Determine the [x, y] coordinate at the center of the cell enclosing the given text.  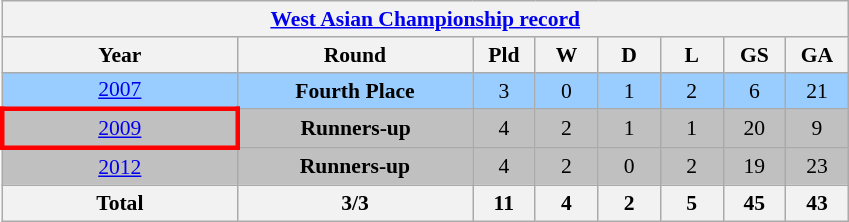
43 [818, 203]
23 [818, 166]
D [630, 55]
Round [354, 55]
3/3 [354, 203]
Year [120, 55]
GS [754, 55]
21 [818, 90]
6 [754, 90]
L [692, 55]
GA [818, 55]
West Asian Championship record [425, 19]
45 [754, 203]
19 [754, 166]
2007 [120, 90]
Fourth Place [354, 90]
Pld [504, 55]
2012 [120, 166]
9 [818, 130]
Total [120, 203]
W [566, 55]
3 [504, 90]
2009 [120, 130]
20 [754, 130]
5 [692, 203]
11 [504, 203]
